Extract the (X, Y) coordinate from the center of the cell holding the provided text.  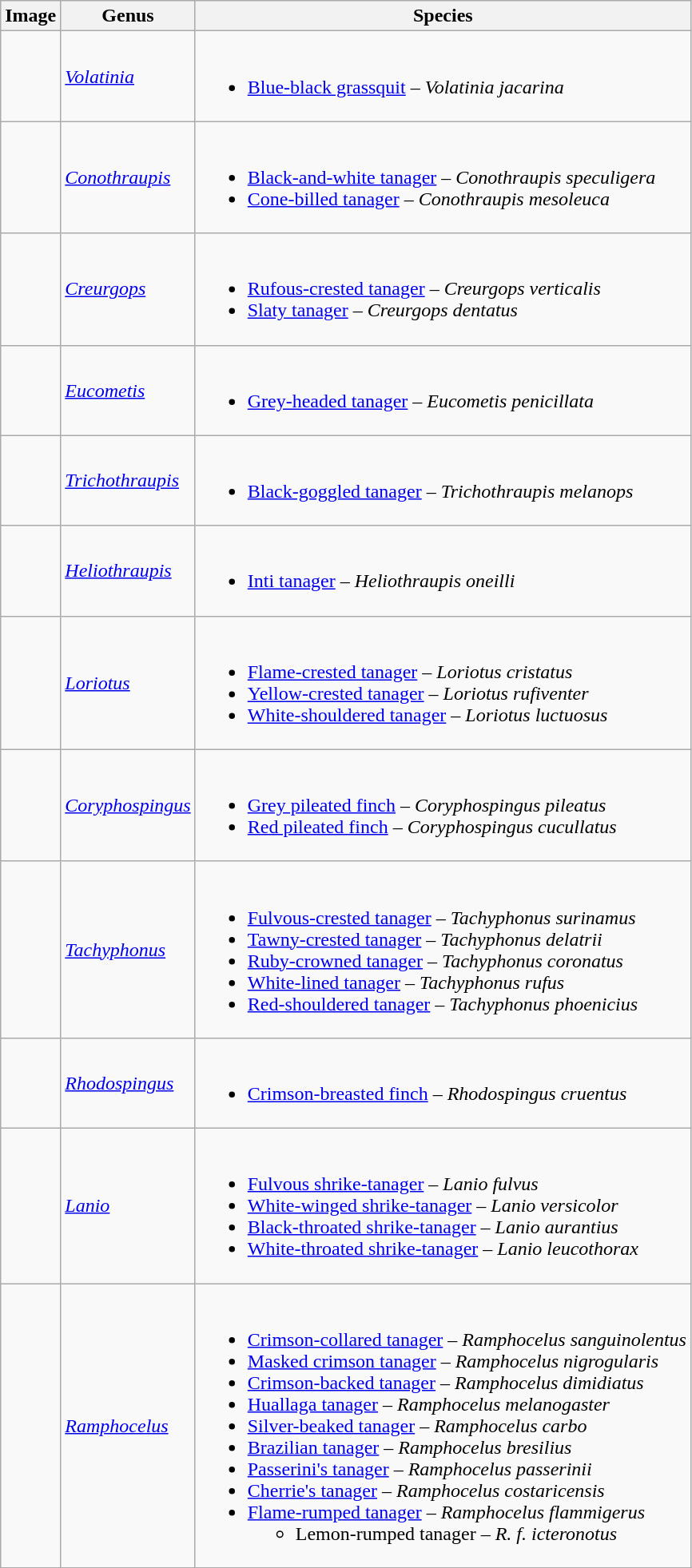
Trichothraupis (128, 481)
Black-and-white tanager – Conothraupis speculigeraCone-billed tanager – Conothraupis mesoleuca (443, 177)
Coryphospingus (128, 805)
Creurgops (128, 289)
Lanio (128, 1205)
Genus (128, 16)
Rufous-crested tanager – Creurgops verticalisSlaty tanager – Creurgops dentatus (443, 289)
Tachyphonus (128, 949)
Rhodospingus (128, 1083)
Species (443, 16)
Inti tanager – Heliothraupis oneilli (443, 570)
Conothraupis (128, 177)
Grey-headed tanager – Eucometis penicillata (443, 390)
Volatinia (128, 77)
Grey pileated finch – Coryphospingus pileatusRed pileated finch – Coryphospingus cucullatus (443, 805)
Crimson-breasted finch – Rhodospingus cruentus (443, 1083)
Ramphocelus (128, 1425)
Loriotus (128, 682)
Heliothraupis (128, 570)
Image (30, 16)
Flame-crested tanager – Loriotus cristatusYellow-crested tanager – Loriotus rufiventerWhite-shouldered tanager – Loriotus luctuosus (443, 682)
Black-goggled tanager – Trichothraupis melanops (443, 481)
Blue-black grassquit – Volatinia jacarina (443, 77)
Eucometis (128, 390)
